For the text-containing cell, return its midpoint in [X, Y] coordinate format. 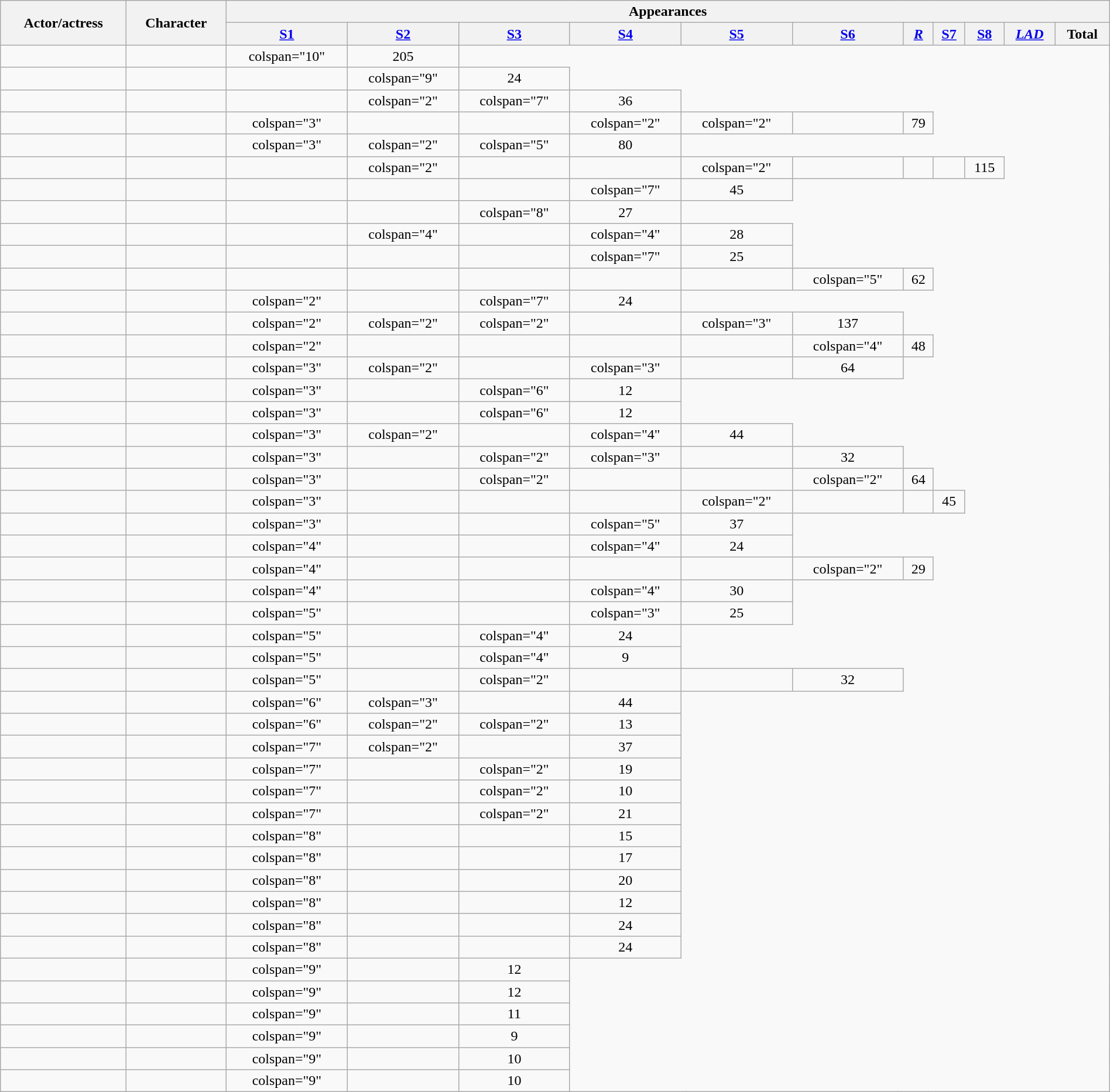
115 [985, 167]
205 [403, 56]
79 [918, 123]
S4 [625, 34]
19 [625, 769]
S2 [403, 34]
80 [625, 145]
30 [736, 590]
S3 [514, 34]
15 [625, 836]
62 [918, 279]
48 [918, 346]
S8 [985, 34]
S6 [848, 34]
27 [625, 212]
S7 [948, 34]
LAD [1029, 34]
21 [625, 813]
Actor/actress [63, 23]
137 [848, 324]
11 [514, 1014]
colspan="10" [287, 56]
S1 [287, 34]
S5 [736, 34]
13 [625, 724]
36 [625, 101]
17 [625, 858]
R [918, 34]
Appearances [667, 12]
Character [177, 23]
Total [1082, 34]
28 [736, 234]
29 [918, 568]
20 [625, 880]
